For the text-containing cell, return its midpoint in (x, y) coordinate format. 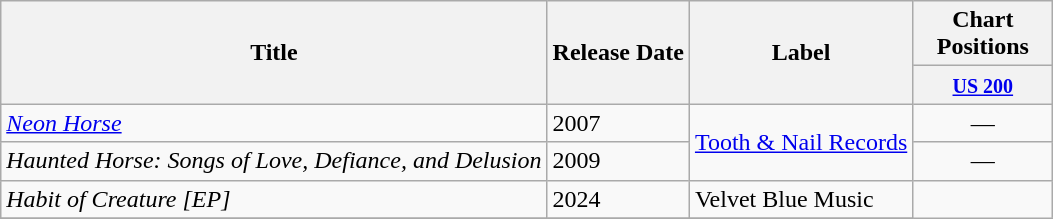
Haunted Horse: Songs of Love, Defiance, and Delusion (274, 161)
2009 (618, 161)
Label (800, 52)
Title (274, 52)
Tooth & Nail Records (800, 142)
Neon Horse (274, 123)
Release Date (618, 52)
Chart Positions (983, 34)
US 200 (983, 85)
2024 (618, 199)
Velvet Blue Music (800, 199)
Habit of Creature [EP] (274, 199)
2007 (618, 123)
